Determine the [X, Y] coordinate at the center of the cell enclosing the given text.  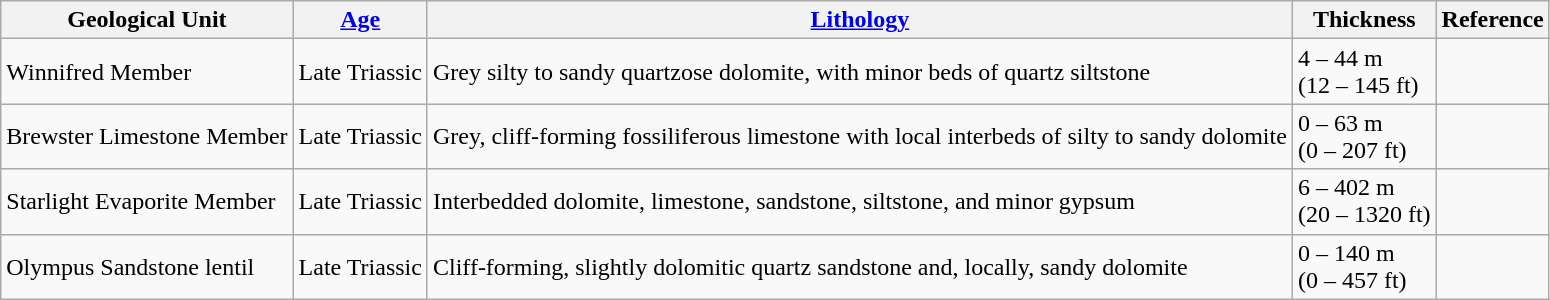
Thickness [1364, 20]
4 – 44 m(12 – 145 ft) [1364, 72]
Reference [1492, 20]
Grey, cliff-forming fossiliferous limestone with local interbeds of silty to sandy dolomite [860, 136]
Brewster Limestone Member [147, 136]
Geological Unit [147, 20]
Winnifred Member [147, 72]
Olympus Sandstone lentil [147, 266]
Lithology [860, 20]
Age [360, 20]
0 – 140 m(0 – 457 ft) [1364, 266]
6 – 402 m(20 – 1320 ft) [1364, 202]
Cliff-forming, slightly dolomitic quartz sandstone and, locally, sandy dolomite [860, 266]
Grey silty to sandy quartzose dolomite, with minor beds of quartz siltstone [860, 72]
0 – 63 m(0 – 207 ft) [1364, 136]
Starlight Evaporite Member [147, 202]
Interbedded dolomite, limestone, sandstone, siltstone, and minor gypsum [860, 202]
